From the cell containing the given text, extract its center point as (X, Y) coordinate. 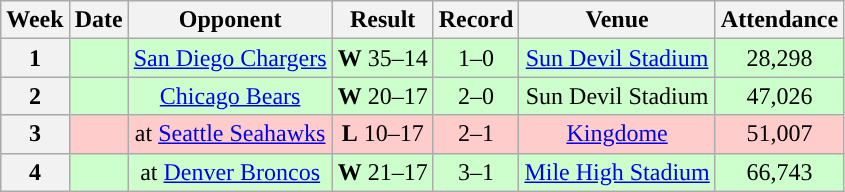
W 20–17 (382, 96)
66,743 (779, 172)
at Denver Broncos (230, 172)
Week (35, 20)
2–0 (476, 96)
1 (35, 58)
47,026 (779, 96)
at Seattle Seahawks (230, 134)
Opponent (230, 20)
2 (35, 96)
W 35–14 (382, 58)
51,007 (779, 134)
2–1 (476, 134)
San Diego Chargers (230, 58)
Attendance (779, 20)
Result (382, 20)
L 10–17 (382, 134)
3–1 (476, 172)
Mile High Stadium (617, 172)
3 (35, 134)
Chicago Bears (230, 96)
W 21–17 (382, 172)
Kingdome (617, 134)
4 (35, 172)
Record (476, 20)
28,298 (779, 58)
1–0 (476, 58)
Date (98, 20)
Venue (617, 20)
